Return the (X, Y) coordinate for the center point of the cell that contains the specified text.  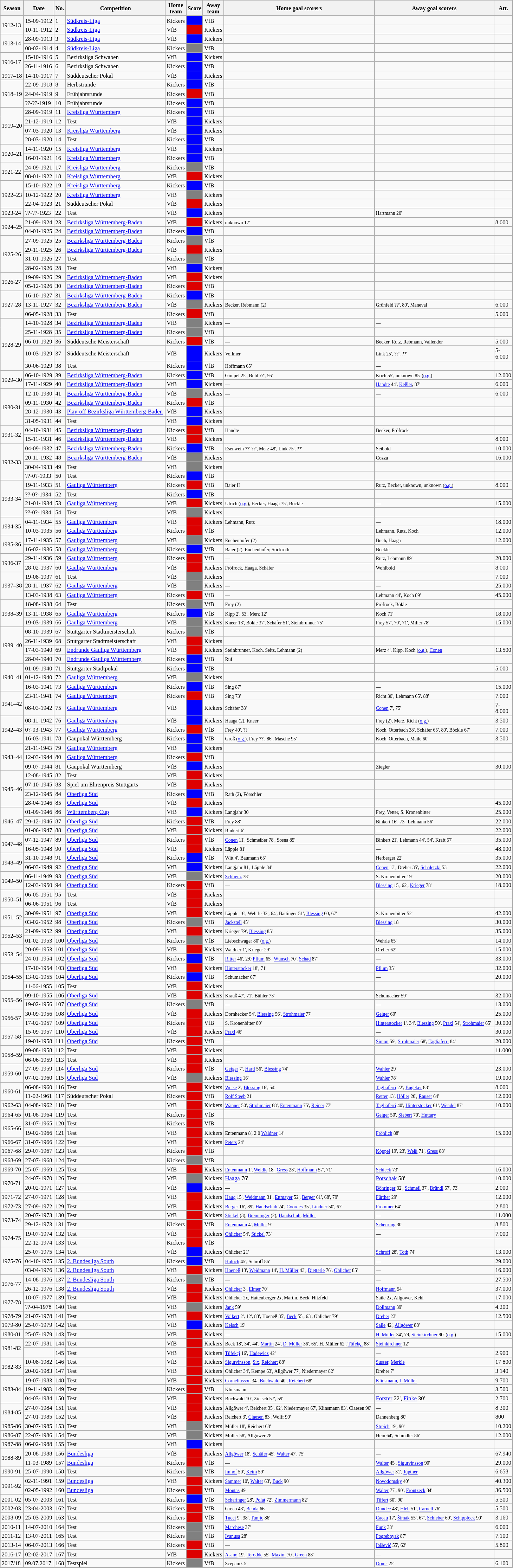
39 (60, 375)
27-01-1985 (39, 1416)
02-05-1992 (39, 1490)
114 (60, 1068)
75 (60, 708)
04-09-1932 (39, 448)
Wanner 50', Strohmaier 68', Entenmann 75', Reiner 77' (299, 1105)
Entenmann 8', 2:0 Waldner 14' (299, 1132)
03-02-1952 (39, 922)
Becker, Rebmann (2) (299, 304)
Jank 59' (299, 1307)
Home goal scorers (299, 8)
149 (60, 1389)
2.800 (503, 1206)
Geiger 50', Siebert 70', Huttary (434, 1114)
25-07-1990 (39, 1472)
26 (60, 249)
1980-81 (12, 1334)
Schlienz 78' (299, 876)
04-10-1975 (39, 1261)
19-07-1983 (39, 1380)
01-02-1953 (39, 940)
23-04-2003 (39, 1508)
78 (60, 739)
28-12-1930 (39, 411)
28-03-1920 (39, 140)
19-09-1926 (39, 277)
20-09-1953 (39, 949)
Schäfer 38' (299, 708)
15-09-1957 (39, 1032)
Walter 77', 90', Frontzeck 84' (434, 1490)
34 (60, 323)
3.160 (503, 1517)
1926-27 (12, 282)
113 (60, 1059)
57 (60, 540)
1941–42 (12, 703)
02-11-1991 (39, 1481)
146 (60, 1362)
87 (60, 821)
30-04-1933 (39, 467)
117 (60, 1096)
32 (60, 304)
3 (60, 39)
56 (60, 531)
1947–48 (12, 844)
166 (60, 1545)
10 (60, 103)
02-02-2017 (39, 1554)
25 (60, 240)
82 (60, 775)
06-02-1988 (39, 1444)
Stickel (3), Brenninger (2), Handschuh, Müller (299, 1215)
1936-37 (12, 563)
??-0?-1933 (39, 476)
13-02-1955 (39, 977)
Ulrich (o.g.), Becker, Haaga 75', Böckle (299, 503)
16-02-1936 (39, 549)
109 (60, 1023)
Simon 59', Strohmaier 68', Tagliaferri 84' (434, 1041)
Tucci 9', 38', Tunjic 86' (299, 1517)
1964-65 (12, 1114)
Haug 15', Weidmann 31', Ettmayer 52', Berger 61', 68', 79' (299, 1197)
Berger 16', 89', Handschuh 24', Coordes 35', Lindner 50', 67' (299, 1206)
08-10-1939 (39, 631)
21-12-1919 (39, 121)
47 (60, 448)
2002-03 (12, 1508)
29 (60, 277)
134 (60, 1252)
1923-24 (12, 213)
Ohlicher 34', Kempe 63', Allgöwer 77', Niedermayer 82' (299, 1371)
Fröhlich 88' (434, 1132)
03-04-1976 (39, 1270)
Binkert 6' (299, 830)
168 (60, 1563)
83 (60, 784)
Müller 18', Reichert 68' (299, 1426)
112 (60, 1050)
Frey 40', ??' (299, 730)
3 140 (503, 1371)
144 (60, 1343)
103 (60, 968)
08-03-1942 (39, 708)
Baier (2), Euchenhofer, Stickroth (299, 549)
6.658 (503, 1472)
Böhringer 32', Schmeil 37', Bründl 57', 73' (434, 1188)
6 (60, 66)
Scharinger 28', Polat 72', Zimmermann 82' (299, 1499)
1933-34 (12, 499)
15 (60, 149)
1943–44 (12, 757)
21-09-1952 (39, 931)
Funk 38' (434, 1527)
133 (60, 1242)
153 (60, 1426)
Allgöwer 4', Reichert 35', 62', Niedermayer 67', Klinsmann 83', Claesen 90' (299, 1407)
28-04-1946 (39, 803)
800 (503, 1416)
06-05-1951 (39, 894)
19-11-1933 (39, 485)
Walter 45', Sigurvinsson 90' (434, 1463)
99 (60, 931)
23 (60, 222)
Jackstell 45' (299, 922)
Hein 64', Schindler 86' (434, 1435)
Geiger 60' (434, 1014)
46 (60, 439)
44 (60, 421)
01-09-1946 (39, 812)
08-01-1922 (39, 176)
07-12-1947 (39, 839)
118 (60, 1105)
138 (60, 1288)
1942–43 (12, 730)
Hoeneß 13', Weidmann 14', H. Müller 43', Dietterle 76', Ohlicher 85' (299, 1270)
22-04-1923 (39, 204)
Dornhecker 54', Blessing 56', Strohmaier 77' (299, 1014)
81 (60, 766)
Marchese 37' (299, 1527)
17.000 (503, 1297)
Score (195, 8)
1973-74 (12, 1220)
Dundee 48', Hleb 51', Carnell 76' (434, 1508)
86 (60, 812)
1 (60, 20)
26-11-1939 (39, 641)
1959-60 (12, 1073)
08-02-1914 (39, 48)
Tagliaferri 40', Hinterstocker 61', Wendel 87' (434, 1105)
29-07-1967 (39, 1151)
1984-85 (12, 1412)
01-06-1947 (39, 830)
Euchenhofer (2) (299, 540)
Frey 57', 70', 71', Miller 78' (434, 622)
1965-66 (12, 1128)
Away team (213, 8)
Hoffmann 65' (299, 366)
28-04-1940 (39, 659)
9 (60, 94)
28-11-1937 (39, 586)
48 (60, 457)
1945–46 (12, 789)
28-09-1913 (39, 39)
Beck 18', 34', 44', Martin 24', D. Müller 36', 65', H. Müller 62', Tüfekçi 88' (299, 1343)
126 (60, 1178)
01-12-1940 (39, 677)
132 (60, 1233)
Stuttgarter Stadtpokal (116, 668)
S. Kronenbitter 80' (299, 1023)
38 (60, 366)
1976-77 (12, 1284)
06-07-2013 (39, 1545)
Blessing 18' (434, 922)
Conen 11', Schmeißer 78', Sosna 85' (299, 839)
23.000 (503, 1068)
Lehmann, Rutz (299, 521)
23-12-1945 (39, 793)
Rutz, Becker, unknown, unknown (o.g.) (434, 485)
11-06-1955 (39, 986)
Dreher 23' (434, 1316)
23-11-1941 (39, 695)
Handte (299, 430)
Grünfeld ??', 80', Maneval (434, 304)
85 (60, 803)
13-11-1927 (39, 304)
Klinsmann (299, 1389)
37 (60, 353)
1990-91 (12, 1472)
142 (60, 1325)
Witt 4', Baumann 65' (299, 857)
20-11-1932 (39, 457)
93 (60, 876)
Koch 71' (434, 613)
76 (60, 720)
2016-17 (12, 1554)
25-11-1928 (39, 332)
Herbstrunde (116, 84)
41 (60, 393)
69 (60, 650)
1938–39 (12, 613)
12-10-1930 (39, 393)
48.000 (503, 848)
31-07-1966 (39, 1142)
1918–19 (12, 94)
53 (60, 503)
24-09-1921 (39, 167)
31-05-1931 (39, 421)
Wohlbold (434, 567)
1950–51 (12, 899)
Dollmann 39' (434, 1307)
5-6.000 (503, 353)
1927-28 (12, 304)
35 (60, 332)
Klinsmann, J. Müller (434, 1380)
09-08-1958 (39, 1050)
104 (60, 977)
08-11-1942 (39, 720)
1922–23 (12, 194)
130 (60, 1215)
16-10-1927 (39, 295)
90 (60, 848)
62 (60, 586)
Att. (503, 8)
27-09-1972 (39, 1206)
28-02-1937 (39, 567)
33.000 (503, 958)
14-08-1976 (39, 1279)
Württemberg Cup (116, 812)
Potschak 58' (434, 1178)
163 (60, 1517)
1946–47 (12, 821)
Cacau 17', Šimák 55', 67', Schieber 69', Schipplock 90' (434, 1517)
??-??-1923 (39, 213)
Frommer 64' (434, 1206)
Link 25', ??', ??' (434, 353)
13 (60, 130)
12.500 (503, 1316)
Esenwein ??' ??', Merz 48', Link 75', ??' (299, 448)
Scepanik 5' (299, 1563)
09-11-1930 (39, 402)
Lehmann, Rutz, Koch (434, 531)
160 (60, 1490)
105 (60, 986)
Rolf Steeb 21' (299, 1096)
11-02-1961 (39, 1096)
Krauß 47', 71', Bühler 73' (299, 995)
26-12-1976 (39, 1288)
Ziegler (434, 766)
14-11-1920 (39, 149)
151 (60, 1407)
1957-58 (12, 1036)
Vollmer (299, 353)
17 800 (503, 1362)
19-08-1937 (39, 577)
119 (60, 1114)
13.500 (503, 650)
Wehrle 65' (434, 940)
19-02-1956 (39, 1004)
128 (60, 1197)
124 (60, 1160)
2008-09 (12, 1517)
58 (60, 549)
2017/18 (12, 1563)
33 (60, 314)
31-10-1948 (39, 857)
17-03-1940 (39, 650)
67.940 (503, 1453)
18-08-1938 (39, 604)
36 (60, 341)
5.800 (503, 1545)
158 (60, 1472)
94 (60, 885)
1939–40 (12, 645)
1919–20 (12, 126)
31-07-1965 (39, 1123)
Tagliaferri 22', Buğeker 83' (434, 1087)
108 (60, 1014)
2013-14 (12, 1545)
30-06-1929 (39, 366)
05-07-2003 (39, 1499)
Spiel um Ehrenpreis Stuttgarts (116, 784)
Buch, Haaga (434, 540)
Holoch 45', Schroff 86' (299, 1261)
12-08-1945 (39, 775)
Steinkirchner 12' (434, 1343)
30-09-1956 (39, 1014)
147 (60, 1371)
unknown 17' (299, 222)
150 (60, 1398)
Lehmann 44', Koch 89' (434, 595)
Tüfekçi 16', Hadewicz 42' (299, 1352)
Ritter 46', 2:0 Pflum 65', Wünsch 70', Schad 87' (299, 958)
36.500 (503, 1490)
1917–18 (12, 75)
S. Kronenbitter 19' (434, 876)
2001-02 (12, 1499)
42.000 (503, 913)
50 (60, 476)
Gimpel 25', Buhl ??', 56' (299, 375)
9.700 (503, 1380)
Allgöwer 18', Schäfer 45', Walter 47', 75' (299, 1453)
Asano 19', Terodde 55', Maxim 70', Green 88' (299, 1554)
51 (60, 485)
Streich 19', 90' (434, 1426)
10-03-1935 (39, 531)
22 (60, 213)
70 (60, 659)
19.000 (503, 1078)
45 (60, 430)
13-07-2011 (39, 1536)
28-09-1919 (39, 112)
25-03-2009 (39, 1517)
Dreher 62' (434, 949)
1952–53 (12, 936)
Dannenberg 80' (434, 1416)
95 (60, 894)
Herberger 22' (434, 857)
40 (60, 384)
Entenmann 1', Weidle 18', Gress 28', Hoffmann 57', 71' (299, 1169)
21-01-1934 (39, 503)
Entenmann 4', Müller 9' (299, 1224)
1958–59 (12, 1055)
16-05-1948 (39, 848)
52 (60, 494)
01-09-1940 (39, 668)
Koch 55', unknown 85' (o.g.) (434, 375)
Sammer 10', Walter 63', Buck 90' (299, 1481)
89 (60, 839)
141 (60, 1316)
1970-71 (12, 1183)
Greco 43', Benda 66' (299, 1508)
40.300 (503, 1481)
Fürther 29' (434, 1197)
37.000 (503, 1288)
42 (60, 402)
15-10-1922 (39, 185)
Reichert 3', Claesen 83', Wolff 90' (299, 1416)
Dreher 7' (434, 1371)
148 (60, 1380)
143 (60, 1334)
01-08-1964 (39, 1114)
1983-84 (12, 1389)
29-11-1936 (39, 558)
Kneer 13', Bökle 37', Schäfer 51', Steinbrunner 75' (299, 622)
Haaga 76' (299, 1178)
24 (60, 231)
27-09-1925 (39, 240)
Hinterstocker 1', 34', Blessing 50', Praxl 54', Strohmaier 65' (434, 1023)
27-07-1984 (39, 1407)
04-03-1984 (39, 1398)
20-08-1988 (39, 1453)
19-03-1939 (39, 622)
1916-17 (12, 62)
Ohlicher 54', Stickel 73' (299, 1233)
Frey 88' (299, 821)
17-11-1929 (39, 384)
1978-79 (12, 1316)
7 (60, 75)
1971-72 (12, 1197)
1969-70 (12, 1169)
1931-32 (12, 435)
16 (60, 158)
Pogrebnyak 87' (434, 1536)
12 (60, 121)
Ohlicher 21' (299, 1252)
Krieger 79', Blessing 85' (299, 931)
Season (12, 8)
1920–21 (12, 153)
No. (60, 8)
Moutas 49' (299, 1490)
97 (60, 913)
68 (60, 641)
152 (60, 1416)
Schumacher 67' (299, 977)
123 (60, 1151)
159 (60, 1481)
Scheuring 30' (434, 1224)
162 (60, 1508)
Home team (176, 8)
25-07-1975 (39, 1252)
Geiger 7', Hartl 56', Blessing 74' (299, 1068)
101 (60, 949)
Seibold (434, 448)
20-07-1973 (39, 1215)
29-11-1925 (39, 249)
Praxl 46' (299, 1032)
43 (60, 411)
Langjahr 81', Läpple 84' (299, 867)
15-10-1916 (39, 57)
??-??-1919 (39, 103)
Susser, Merkle (434, 1362)
04-08-1962 (39, 1105)
27-07-1968 (39, 1160)
120 (60, 1123)
10-08-1982 (39, 1362)
Volkert 2', 12', 83', Hoeneß 35', Beck 55', 63', Ohlicher 79' (299, 1316)
1921-22 (12, 172)
84 (60, 793)
Steinbrunner, Koch, Seitz, Lehmann (2) (299, 650)
Sing 73' (299, 695)
Frey (2), Merz, Richt (o.g.) (434, 720)
Weise 2', Blessing 16', 54' (299, 1087)
102 (60, 958)
122 (60, 1142)
Becker, Pröfrock (434, 430)
Wahler 29' (434, 1068)
111 (60, 1041)
4.200 (503, 1307)
Binkert 16', 73', Lehmann 56' (434, 821)
8.800 (503, 1224)
59 (60, 558)
12-03-1950 (39, 885)
06-03-1949 (39, 867)
1988-89 (12, 1458)
60 (60, 567)
Play-off Bezirksliga Württemberg-Baden (116, 411)
Hinterstocker 18', 71' (299, 968)
161 (60, 1499)
06-08-1960 (39, 1087)
Allgöwer 31', Jüptner (434, 1472)
Richt 30', Lehmann 65', 88' (434, 695)
Conen 7', 75' (434, 708)
2011-12 (12, 1536)
Sing 87' (299, 686)
Away goal scorers (434, 8)
140 (60, 1307)
4 (60, 48)
8 (60, 84)
14-10-1928 (39, 323)
19-11-1983 (39, 1389)
2.900 (503, 1352)
79 (60, 748)
165 (60, 1536)
17-11-1935 (39, 540)
Peters 24' (299, 1142)
98 (60, 922)
1949–50 (12, 881)
Saile 2x, Allgöwer, Kehl (434, 1297)
1968-69 (12, 1160)
Forster 22', Finke 30' (434, 1398)
12-03-1944 (39, 757)
1929–30 (12, 379)
Hoffmann 54' (434, 1288)
1925-26 (12, 254)
06-05-1928 (39, 314)
Saile 42', Allgöwer 88' (434, 1325)
Blessing 15', 62', Krieger 78' (434, 885)
2.000 (503, 1188)
Competition (116, 8)
20-02-1983 (39, 1371)
04-01-1925 (39, 231)
66 (60, 622)
22-07-1986 (39, 1435)
155 (60, 1444)
30-09-1951 (39, 913)
107 (60, 1004)
21-09-1924 (39, 222)
10-03-1929 (39, 353)
Koch, Otterbach, Maile 60' (434, 739)
Groß (o.g.), Frey ??', 86', Masche 95' (299, 739)
17 (60, 167)
30-07-1985 (39, 1426)
Frey (2) (299, 604)
1955–56 (12, 1000)
Novodomsky 40' (434, 1481)
Schumacher 59' (434, 995)
1924–25 (12, 226)
Baier II (299, 485)
1956-57 (12, 1018)
Tiffert 60', 90' (434, 1499)
20 (60, 194)
16-01-1921 (39, 158)
1966-67 (12, 1142)
Liebschwager 80' (o.g.) (299, 940)
1991-92 (12, 1485)
Langjahr 30' (299, 812)
24-01-1954 (39, 958)
21-07-1978 (39, 1316)
1935-36 (12, 544)
137 (60, 1279)
Handte 44', Keßler, 87' (434, 384)
Blessing 16' (299, 1078)
25-07-1969 (39, 1169)
22-12-1974 (39, 1242)
1940–41 (12, 677)
Wahler 78' (434, 1078)
1954–55 (12, 977)
18-07-1977 (39, 1297)
1937–38 (12, 586)
Sigurvinsson, Six, Reichert 88' (299, 1362)
6.100 (503, 1563)
156 (60, 1453)
26-11-1916 (39, 66)
1974-75 (12, 1238)
28-02-1926 (39, 268)
1975-76 (12, 1261)
1967-68 (12, 1151)
Corneliusson 34', Buchwald 40', Reichert 68' (299, 1380)
Pröfrock, Haaga, Schäfer (299, 567)
22-07-1981 (39, 1343)
71 (60, 668)
14-07-2010 (39, 1527)
Ruf (299, 659)
21-11-1943 (39, 748)
19-01-1958 (39, 1041)
11 (60, 112)
2.700 (503, 1398)
14 (60, 140)
131 (60, 1224)
7-8.000 (503, 708)
27 (60, 258)
Koch, Otterbach 38', Schäfer 65', 80', Böckle 67' (434, 730)
19-02-1966 (39, 1132)
06-01-1929 (39, 341)
106 (60, 995)
Pflum 35' (434, 968)
11-03-1989 (39, 1463)
Haaga (2), Kneer (299, 720)
10-12-1922 (39, 194)
Buchwald 10', Zietsch 57', 59' (299, 1398)
07-02-1960 (39, 1078)
129 (60, 1206)
125 (60, 1169)
Testspiel (116, 1563)
64 (60, 604)
1960-61 (12, 1091)
1930-31 (12, 407)
27-09-1959 (39, 1068)
21 (60, 204)
29-12-1946 (39, 821)
20-02-1971 (39, 1188)
30 (60, 286)
1972-73 (12, 1206)
1928-29 (12, 344)
Imhof 50', Keim 59' (299, 1472)
5 (60, 57)
145 (60, 1352)
1932-33 (12, 462)
24-07-1970 (39, 1178)
09.07.2017 (39, 1563)
09-10-1955 (39, 995)
14-10-1917 (39, 75)
13-11-1938 (39, 613)
06-06-1951 (39, 904)
Date (39, 8)
55 (60, 521)
1912-13 (12, 25)
27-07-1971 (39, 1197)
164 (60, 1527)
Rutz, Lehmann 89' (434, 558)
24-04-1919 (39, 94)
2010-11 (12, 1527)
Pröfrock, Bökle (434, 604)
Becker, Rutz, Rebmann, Vallendor (434, 341)
Läpple 16', Wehrle 32', 64', Baitinger 51', Blessing 60, 67' (299, 913)
19-07-1974 (39, 1233)
1953–54 (12, 954)
1934-35 (12, 526)
Kelsch 19' (299, 1325)
154 (60, 1435)
67 (60, 631)
1982-83 (12, 1366)
139 (60, 1297)
0?-03-1943 (39, 730)
116 (60, 1087)
54 (60, 512)
77 (60, 730)
14.000 (503, 940)
Rath (2), Förschler (299, 793)
91 (60, 857)
96 (60, 904)
136 (60, 1270)
1951–52 (12, 917)
1977-78 (12, 1302)
135 (60, 1261)
07-10-1945 (39, 784)
1948–49 (12, 862)
1979-80 (12, 1325)
17-02-1957 (39, 1023)
1985-86 (12, 1426)
27.500 (503, 1279)
72 (60, 677)
Ohlicher 2x, Hattenberger 2x, Martin, Beck, Hitzfeld (299, 1297)
18 (60, 176)
Müller 58', Allgöwer 78' (299, 1435)
Hartmann 20' (434, 213)
06-10-1929 (39, 375)
Läpple 81' (299, 848)
07-03-1920 (39, 130)
1981-82 (12, 1348)
10.200 (503, 1426)
157 (60, 1463)
8 300 (503, 1407)
115 (60, 1078)
Binkert 21', Lehmann 44', 54', Kraft 57' (434, 839)
06-06-1959 (39, 1059)
Ibišević 55', 62' (434, 1545)
17-10-1954 (39, 968)
??-04-1978 (39, 1307)
04-10-1931 (39, 430)
Retter 13', Höller 20', Rauser 64' (434, 1096)
Schieck 73' (434, 1169)
Donis 25' (434, 1563)
80 (60, 757)
10-11-1912 (39, 30)
Conen 13', Dreher 35', Schaletzki 53' (434, 867)
7.100 (503, 1536)
1913-14 (12, 43)
167 (60, 1554)
Ivanusa 28' (299, 1536)
65 (60, 613)
06-11-1949 (39, 876)
Cozza (434, 457)
2 (60, 30)
Merz 4', Kipp, Koch (o.g.), Conen (434, 650)
31 (60, 295)
61 (60, 577)
73 (60, 686)
H. Müller 34', 79, Steinkirchner 90' (o.g.) (434, 1334)
1987-88 (12, 1444)
92 (60, 867)
04-11-1934 (39, 521)
Kipp 2', 53', Merz 12' (299, 613)
29-12-1973 (39, 1224)
121 (60, 1132)
Köppel 19', 23', Weiß 71', Gress 88' (434, 1151)
74 (60, 695)
88 (60, 830)
Schroff 28', Toth 74' (434, 1252)
Waldner 1', Krieger 29' (299, 949)
15-09-1912 (39, 20)
49 (60, 467)
1962-63 (12, 1105)
19 (60, 185)
05-12-1926 (39, 286)
100 (60, 940)
Böckle (434, 549)
22-09-1918 (39, 84)
63 (60, 595)
1986-87 (12, 1435)
127 (60, 1188)
Frey, Vetter, S. Kronenbitter (434, 812)
31-01-1926 (39, 258)
S. Kronenbitter 52' (434, 913)
15-11-1931 (39, 439)
13-03-1938 (39, 595)
Ohlicher 3', Elmer 70' (299, 1288)
110 (60, 1032)
09-07-1944 (39, 766)
28 (60, 268)
